Detect which cell encompasses the target text, then output its [x, y] center coordinate. 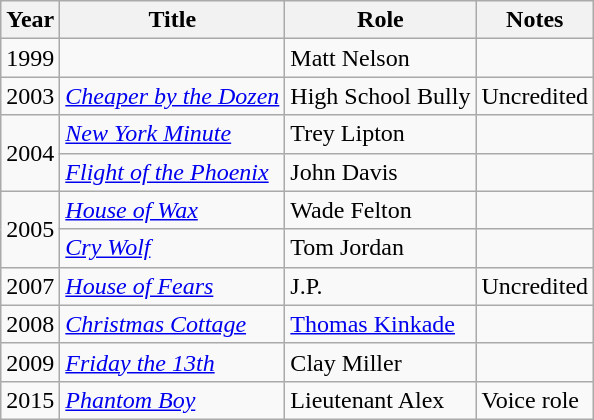
Matt Nelson [380, 58]
1999 [30, 58]
Cheaper by the Dozen [172, 96]
Phantom Boy [172, 400]
2008 [30, 324]
House of Fears [172, 286]
Clay Miller [380, 362]
2004 [30, 153]
Tom Jordan [380, 248]
Thomas Kinkade [380, 324]
High School Bully [380, 96]
Title [172, 20]
Notes [535, 20]
Voice role [535, 400]
2015 [30, 400]
J.P. [380, 286]
2009 [30, 362]
New York Minute [172, 134]
2003 [30, 96]
House of Wax [172, 210]
John Davis [380, 172]
Trey Lipton [380, 134]
Lieutenant Alex [380, 400]
Year [30, 20]
Wade Felton [380, 210]
Cry Wolf [172, 248]
Friday the 13th [172, 362]
Role [380, 20]
Christmas Cottage [172, 324]
2005 [30, 229]
Flight of the Phoenix [172, 172]
2007 [30, 286]
